Detect which cell encompasses the target text, then output its [X, Y] center coordinate. 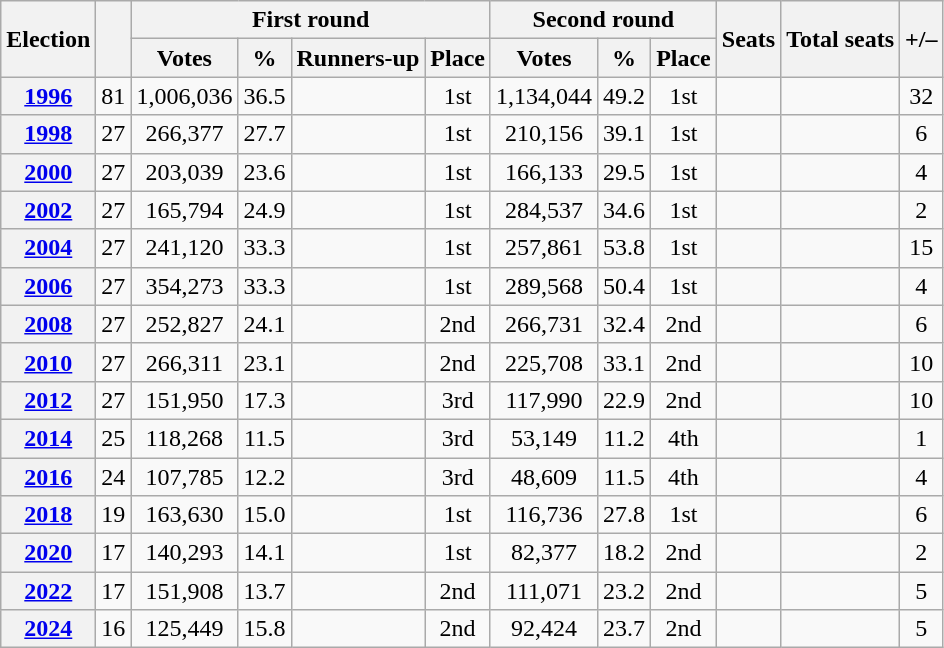
266,377 [184, 134]
24.1 [264, 324]
13.7 [264, 591]
1 [922, 438]
17.3 [264, 400]
151,950 [184, 400]
241,120 [184, 248]
82,377 [544, 553]
2004 [48, 248]
1996 [48, 96]
225,708 [544, 362]
111,071 [544, 591]
23.7 [624, 629]
16 [114, 629]
36.5 [264, 96]
24.9 [264, 210]
2012 [48, 400]
1998 [48, 134]
29.5 [624, 172]
50.4 [624, 286]
163,630 [184, 515]
81 [114, 96]
252,827 [184, 324]
203,039 [184, 172]
125,449 [184, 629]
151,908 [184, 591]
2018 [48, 515]
2002 [48, 210]
53.8 [624, 248]
34.6 [624, 210]
2014 [48, 438]
140,293 [184, 553]
22.9 [624, 400]
27.7 [264, 134]
2024 [48, 629]
33.1 [624, 362]
117,990 [544, 400]
14.1 [264, 553]
2022 [48, 591]
11.2 [624, 438]
107,785 [184, 477]
Second round [603, 20]
53,149 [544, 438]
2006 [48, 286]
2016 [48, 477]
284,537 [544, 210]
+/– [922, 39]
15.0 [264, 515]
27.8 [624, 515]
Total seats [840, 39]
23.6 [264, 172]
25 [114, 438]
15 [922, 248]
48,609 [544, 477]
210,156 [544, 134]
23.2 [624, 591]
Runners-up [358, 58]
Seats [748, 39]
266,311 [184, 362]
19 [114, 515]
2008 [48, 324]
24 [114, 477]
First round [311, 20]
39.1 [624, 134]
118,268 [184, 438]
18.2 [624, 553]
12.2 [264, 477]
266,731 [544, 324]
15.8 [264, 629]
23.1 [264, 362]
354,273 [184, 286]
2000 [48, 172]
2020 [48, 553]
92,424 [544, 629]
32 [922, 96]
165,794 [184, 210]
257,861 [544, 248]
32.4 [624, 324]
166,133 [544, 172]
2010 [48, 362]
49.2 [624, 96]
1,134,044 [544, 96]
Election [48, 39]
116,736 [544, 515]
1,006,036 [184, 96]
289,568 [544, 286]
